Extract the [X, Y] coordinate from the center of the cell holding the provided text.  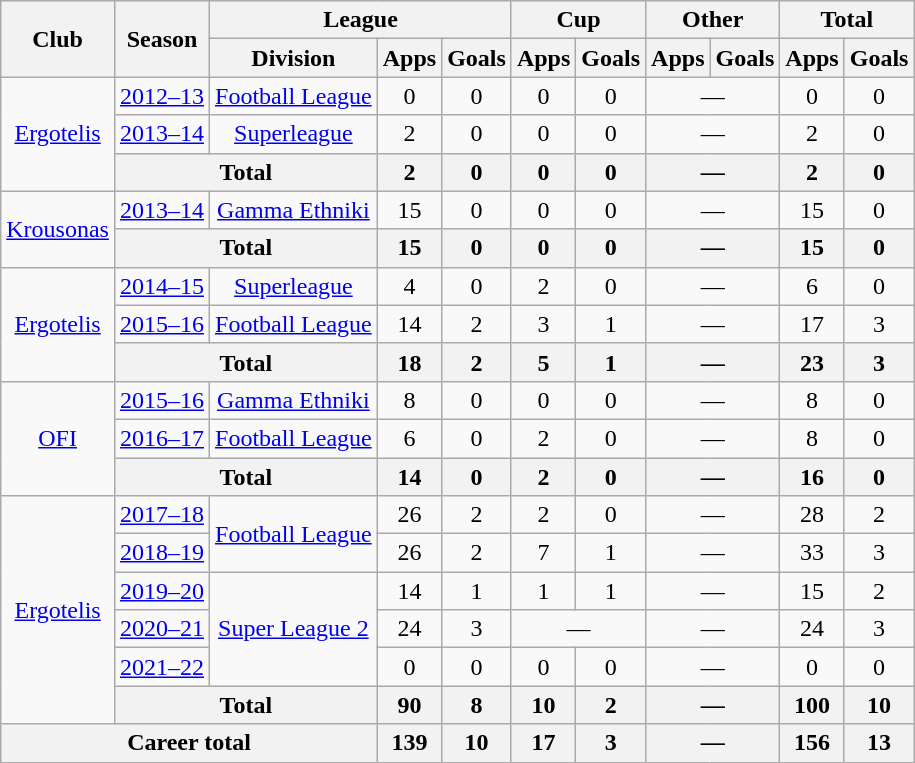
18 [409, 362]
7 [543, 553]
Other [713, 20]
4 [409, 286]
13 [879, 743]
2018–19 [162, 553]
League [361, 20]
2014–15 [162, 286]
2017–18 [162, 515]
Career total [189, 743]
139 [409, 743]
OFI [58, 438]
Krousonas [58, 229]
2019–20 [162, 591]
Cup [578, 20]
23 [812, 362]
33 [812, 553]
2021–22 [162, 667]
Club [58, 39]
2012–13 [162, 96]
16 [812, 477]
100 [812, 705]
2016–17 [162, 438]
90 [409, 705]
Season [162, 39]
2020–21 [162, 629]
Super League 2 [294, 629]
5 [543, 362]
28 [812, 515]
Division [294, 58]
156 [812, 743]
